Extract the (x, y) coordinate from the center of the cell holding the provided text.  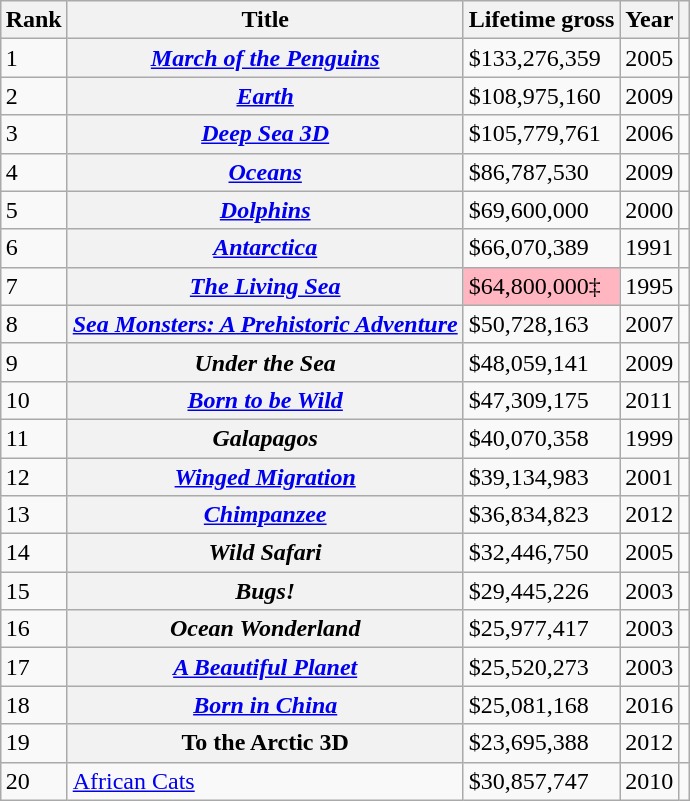
3 (34, 134)
9 (34, 362)
8 (34, 324)
$40,070,358 (542, 438)
$25,520,273 (542, 667)
Rank (34, 20)
13 (34, 515)
$64,800,000‡ (542, 286)
6 (34, 248)
$36,834,823 (542, 515)
$105,779,761 (542, 134)
Year (650, 20)
Under the Sea (265, 362)
5 (34, 210)
17 (34, 667)
March of the Penguins (265, 58)
Ocean Wonderland (265, 629)
$23,695,388 (542, 743)
$86,787,530 (542, 172)
$29,445,226 (542, 591)
$47,309,175 (542, 400)
1995 (650, 286)
$133,276,359 (542, 58)
Dolphins (265, 210)
11 (34, 438)
16 (34, 629)
2007 (650, 324)
Galapagos (265, 438)
18 (34, 705)
To the Arctic 3D (265, 743)
1991 (650, 248)
$69,600,000 (542, 210)
2 (34, 96)
2010 (650, 781)
African Cats (265, 781)
15 (34, 591)
Earth (265, 96)
Born in China (265, 705)
A Beautiful Planet (265, 667)
2001 (650, 477)
$50,728,163 (542, 324)
1999 (650, 438)
1 (34, 58)
20 (34, 781)
2006 (650, 134)
2000 (650, 210)
$32,446,750 (542, 553)
14 (34, 553)
4 (34, 172)
Bugs! (265, 591)
Born to be Wild (265, 400)
$25,977,417 (542, 629)
$66,070,389 (542, 248)
Chimpanzee (265, 515)
The Living Sea (265, 286)
$48,059,141 (542, 362)
Antarctica (265, 248)
Wild Safari (265, 553)
7 (34, 286)
Lifetime gross (542, 20)
12 (34, 477)
Winged Migration (265, 477)
Oceans (265, 172)
Sea Monsters: A Prehistoric Adventure (265, 324)
19 (34, 743)
2016 (650, 705)
10 (34, 400)
2011 (650, 400)
Deep Sea 3D (265, 134)
$25,081,168 (542, 705)
$108,975,160 (542, 96)
$39,134,983 (542, 477)
$30,857,747 (542, 781)
Title (265, 20)
